Locate the cell with the specified text and output its (x, y) center coordinate. 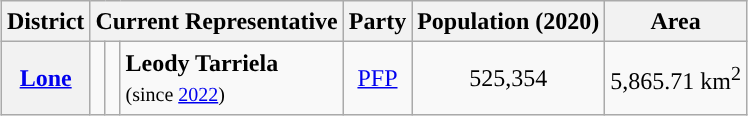
PFP (377, 78)
Lone (45, 78)
Population (2020) (508, 22)
525,354 (508, 78)
District (45, 22)
Current Representative (216, 22)
Leody Tarriela(since 2022) (232, 78)
Party (377, 22)
Area (676, 22)
5,865.71 km2 (676, 78)
